Extract the (X, Y) coordinate from the center of the cell holding the provided text.  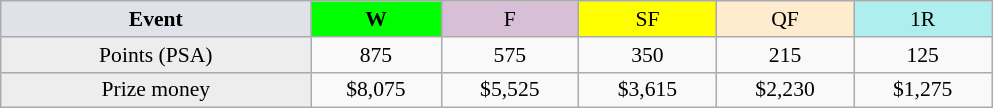
Event (156, 19)
350 (648, 55)
SF (648, 19)
125 (923, 55)
215 (785, 55)
875 (376, 55)
Prize money (156, 90)
$2,230 (785, 90)
F (510, 19)
$3,615 (648, 90)
575 (510, 55)
$5,525 (510, 90)
QF (785, 19)
$8,075 (376, 90)
W (376, 19)
Points (PSA) (156, 55)
$1,275 (923, 90)
1R (923, 19)
